From the cell containing the given text, extract its center point as (x, y) coordinate. 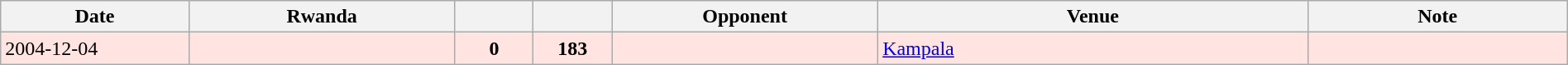
Opponent (745, 17)
Venue (1093, 17)
Rwanda (322, 17)
Date (94, 17)
Note (1437, 17)
Kampala (1093, 48)
2004-12-04 (94, 48)
0 (495, 48)
183 (572, 48)
